Pinpoint the cell where the given text exists, returning its (x, y) midpoint coordinate. 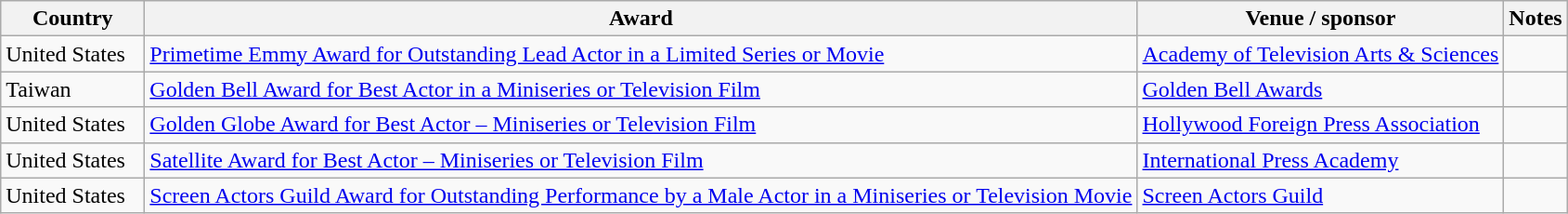
Notes (1536, 19)
Award (641, 19)
Golden Globe Award for Best Actor – Miniseries or Television Film (641, 125)
Taiwan (72, 89)
Satellite Award for Best Actor – Miniseries or Television Film (641, 160)
Academy of Television Arts & Sciences (1320, 54)
Primetime Emmy Award for Outstanding Lead Actor in a Limited Series or Movie (641, 54)
Golden Bell Award for Best Actor in a Miniseries or Television Film (641, 89)
Golden Bell Awards (1320, 89)
International Press Academy (1320, 160)
Screen Actors Guild Award for Outstanding Performance by a Male Actor in a Miniseries or Television Movie (641, 195)
Hollywood Foreign Press Association (1320, 125)
Venue / sponsor (1320, 19)
Country (72, 19)
Screen Actors Guild (1320, 195)
